Return the [X, Y] coordinate for the center point of the cell that contains the specified text.  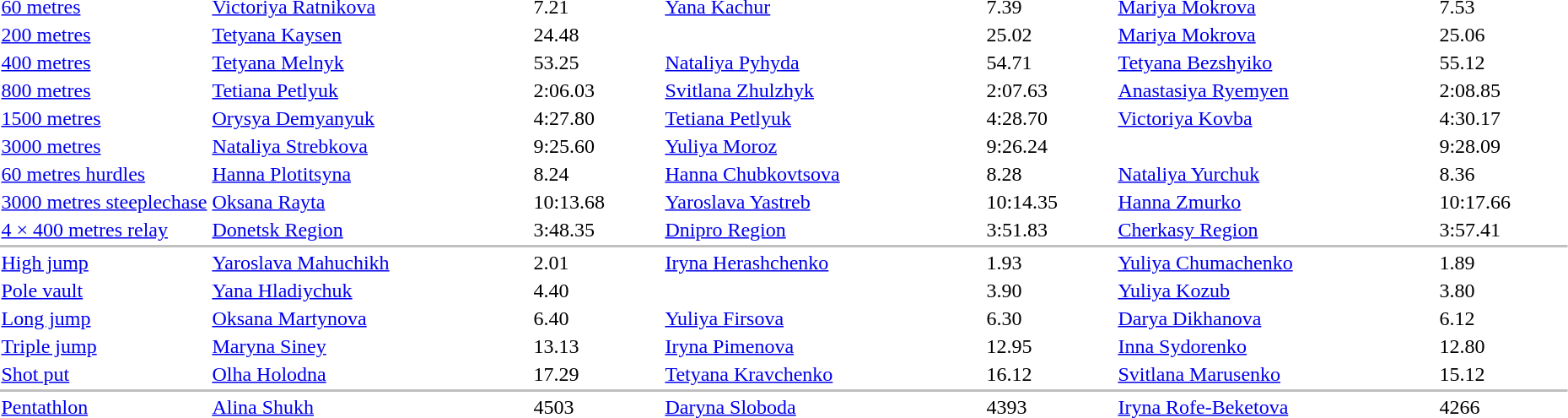
Yana Hladiychuk [370, 290]
Yuliya Chumachenko [1276, 263]
3000 metres steeplechase [105, 202]
6.40 [597, 318]
Nataliya Pyhyda [823, 62]
Yuliya Moroz [823, 146]
Hanna Chubkovtsova [823, 174]
15.12 [1503, 374]
Pole vault [105, 290]
Hanna Plotitsyna [370, 174]
Shot put [105, 374]
2:08.85 [1503, 90]
53.25 [597, 62]
16.12 [1049, 374]
Nataliya Strebkova [370, 146]
4:30.17 [1503, 118]
Oksana Rayta [370, 202]
13.13 [597, 346]
Mariya Mokrova [1276, 35]
9:26.24 [1049, 146]
Yuliya Firsova [823, 318]
10:13.68 [597, 202]
4.40 [597, 290]
Darya Dikhanova [1276, 318]
2.01 [597, 263]
6.30 [1049, 318]
2:07.63 [1049, 90]
Orysya Demyanyuk [370, 118]
Triple jump [105, 346]
8.28 [1049, 174]
12.80 [1503, 346]
17.29 [597, 374]
Victoriya Kovba [1276, 118]
3:57.41 [1503, 230]
Svitlana Zhulzhyk [823, 90]
Iryna Pimenova [823, 346]
3:51.83 [1049, 230]
400 metres [105, 62]
Olha Holodna [370, 374]
Dnipro Region [823, 230]
Tetyana Bezshyiko [1276, 62]
25.06 [1503, 35]
60 metres hurdles [105, 174]
1.93 [1049, 263]
9:28.09 [1503, 146]
25.02 [1049, 35]
10:14.35 [1049, 202]
Yuliya Kozub [1276, 290]
Yaroslava Mahuchikh [370, 263]
Hanna Zmurko [1276, 202]
3000 metres [105, 146]
1500 metres [105, 118]
12.95 [1049, 346]
54.71 [1049, 62]
8.24 [597, 174]
Anastasiya Ryemyen [1276, 90]
9:25.60 [597, 146]
Cherkasy Region [1276, 230]
Tetyana Melnyk [370, 62]
Long jump [105, 318]
Maryna Siney [370, 346]
Iryna Herashchenko [823, 263]
6.12 [1503, 318]
1.89 [1503, 263]
Nataliya Yurchuk [1276, 174]
2:06.03 [597, 90]
800 metres [105, 90]
3.80 [1503, 290]
High jump [105, 263]
4 × 400 metres relay [105, 230]
3:48.35 [597, 230]
Tetyana Kravchenko [823, 374]
3.90 [1049, 290]
55.12 [1503, 62]
200 metres [105, 35]
24.48 [597, 35]
8.36 [1503, 174]
Donetsk Region [370, 230]
4:27.80 [597, 118]
Oksana Martynova [370, 318]
Svitlana Marusenko [1276, 374]
Yaroslava Yastreb [823, 202]
10:17.66 [1503, 202]
4:28.70 [1049, 118]
Tetyana Kaysen [370, 35]
Inna Sydorenko [1276, 346]
